Capture the cell that displays the provided text and extract its (X, Y) central coordinate. 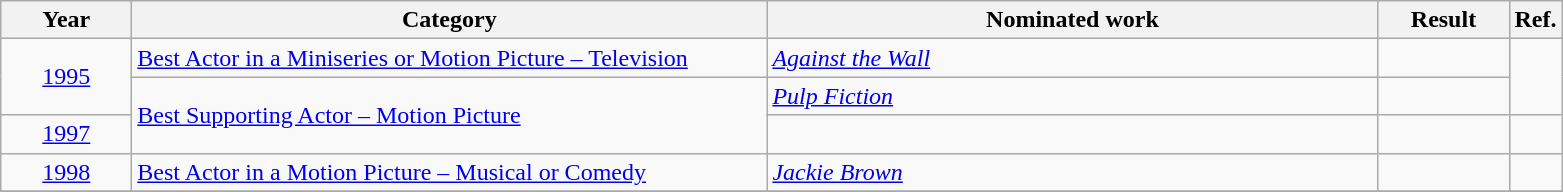
Nominated work (1072, 20)
1997 (66, 134)
Category (450, 20)
Result (1444, 20)
Pulp Fiction (1072, 96)
1998 (66, 172)
Ref. (1536, 20)
Best Actor in a Miniseries or Motion Picture – Television (450, 58)
Best Supporting Actor – Motion Picture (450, 115)
Jackie Brown (1072, 172)
Against the Wall (1072, 58)
Year (66, 20)
1995 (66, 77)
Best Actor in a Motion Picture – Musical or Comedy (450, 172)
